Detect which cell encompasses the target text, then output its [x, y] center coordinate. 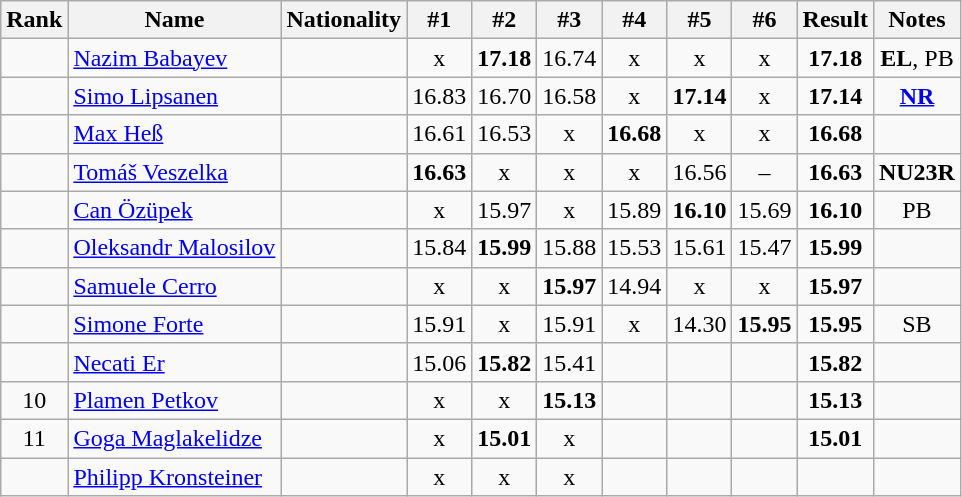
15.41 [570, 362]
Name [174, 20]
Simo Lipsanen [174, 96]
15.84 [440, 248]
15.61 [700, 248]
#2 [504, 20]
15.53 [634, 248]
Simone Forte [174, 324]
SB [916, 324]
11 [34, 438]
16.83 [440, 96]
Goga Maglakelidze [174, 438]
#6 [764, 20]
Philipp Kronsteiner [174, 477]
#4 [634, 20]
Nazim Babayev [174, 58]
Tomáš Veszelka [174, 172]
15.06 [440, 362]
Plamen Petkov [174, 400]
Max Heß [174, 134]
16.74 [570, 58]
Rank [34, 20]
– [764, 172]
#3 [570, 20]
PB [916, 210]
16.70 [504, 96]
15.69 [764, 210]
16.58 [570, 96]
NU23R [916, 172]
15.89 [634, 210]
Necati Er [174, 362]
Nationality [344, 20]
Notes [916, 20]
NR [916, 96]
Can Özüpek [174, 210]
Oleksandr Malosilov [174, 248]
15.47 [764, 248]
16.53 [504, 134]
#5 [700, 20]
#1 [440, 20]
14.94 [634, 286]
15.88 [570, 248]
10 [34, 400]
Samuele Cerro [174, 286]
16.61 [440, 134]
Result [835, 20]
16.56 [700, 172]
14.30 [700, 324]
EL, PB [916, 58]
